Determine the [x, y] coordinate at the center of the cell enclosing the given text.  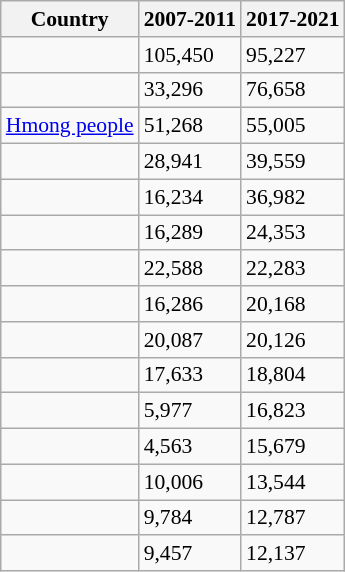
4,563 [190, 447]
12,787 [293, 518]
36,982 [293, 197]
15,679 [293, 447]
5,977 [190, 411]
28,941 [190, 162]
105,450 [190, 55]
51,268 [190, 126]
20,126 [293, 340]
Country [70, 19]
Hmong people [70, 126]
16,286 [190, 304]
22,588 [190, 269]
76,658 [293, 90]
10,006 [190, 482]
16,289 [190, 233]
17,633 [190, 375]
16,823 [293, 411]
20,168 [293, 304]
22,283 [293, 269]
33,296 [190, 90]
18,804 [293, 375]
9,457 [190, 554]
9,784 [190, 518]
16,234 [190, 197]
2017-2021 [293, 19]
55,005 [293, 126]
13,544 [293, 482]
2007-2011 [190, 19]
20,087 [190, 340]
39,559 [293, 162]
95,227 [293, 55]
12,137 [293, 554]
24,353 [293, 233]
